Identify which cell holds the provided text, then report its (X, Y) central coordinate. 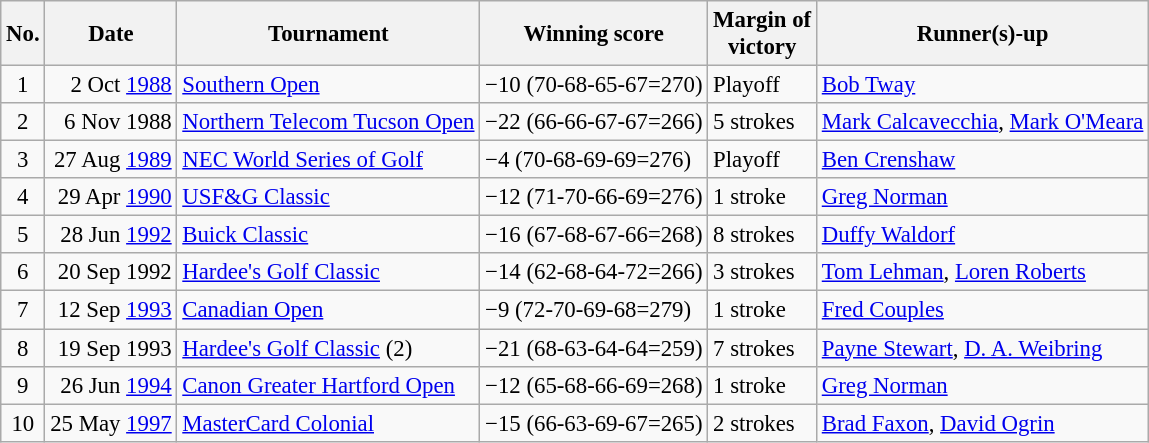
−22 (66-66-67-67=266) (594, 122)
25 May 1997 (111, 423)
9 (23, 385)
−14 (62-68-64-72=266) (594, 273)
Payne Stewart, D. A. Weibring (982, 348)
6 Nov 1988 (111, 122)
−16 (67-68-67-66=268) (594, 235)
2 Oct 1988 (111, 85)
Buick Classic (328, 235)
−10 (70-68-65-67=270) (594, 85)
Date (111, 34)
−12 (65-68-66-69=268) (594, 385)
19 Sep 1993 (111, 348)
No. (23, 34)
Margin ofvictory (762, 34)
26 Jun 1994 (111, 385)
3 strokes (762, 273)
29 Apr 1990 (111, 197)
7 (23, 310)
MasterCard Colonial (328, 423)
20 Sep 1992 (111, 273)
−15 (66-63-69-67=265) (594, 423)
10 (23, 423)
8 (23, 348)
7 strokes (762, 348)
4 (23, 197)
Canon Greater Hartford Open (328, 385)
27 Aug 1989 (111, 160)
Fred Couples (982, 310)
2 (23, 122)
Hardee's Golf Classic (2) (328, 348)
1 (23, 85)
5 strokes (762, 122)
2 strokes (762, 423)
−12 (71-70-66-69=276) (594, 197)
8 strokes (762, 235)
5 (23, 235)
Runner(s)-up (982, 34)
Brad Faxon, David Ogrin (982, 423)
Winning score (594, 34)
Ben Crenshaw (982, 160)
Bob Tway (982, 85)
−9 (72-70-69-68=279) (594, 310)
−4 (70-68-69-69=276) (594, 160)
Canadian Open (328, 310)
NEC World Series of Golf (328, 160)
USF&G Classic (328, 197)
Northern Telecom Tucson Open (328, 122)
Duffy Waldorf (982, 235)
Tom Lehman, Loren Roberts (982, 273)
6 (23, 273)
3 (23, 160)
Mark Calcavecchia, Mark O'Meara (982, 122)
12 Sep 1993 (111, 310)
28 Jun 1992 (111, 235)
Tournament (328, 34)
Hardee's Golf Classic (328, 273)
Southern Open (328, 85)
−21 (68-63-64-64=259) (594, 348)
